Detect which cell encompasses the target text, then output its (x, y) center coordinate. 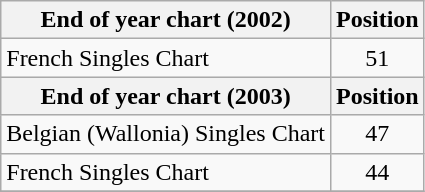
End of year chart (2002) (166, 20)
44 (377, 172)
End of year chart (2003) (166, 96)
51 (377, 58)
47 (377, 134)
Belgian (Wallonia) Singles Chart (166, 134)
